Extract the [X, Y] coordinate from the center of the cell holding the provided text.  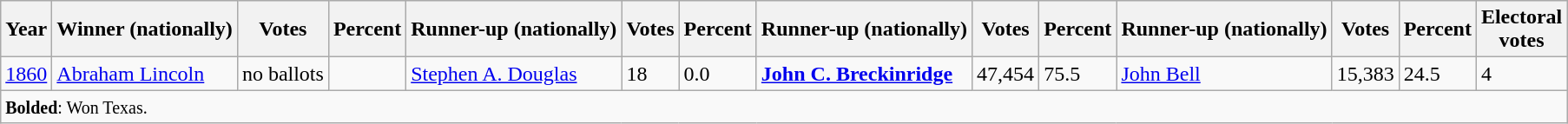
John Bell [1224, 74]
Year [26, 29]
0.0 [717, 74]
18 [650, 74]
24.5 [1438, 74]
1860 [26, 74]
Electoralvotes [1521, 29]
no ballots [283, 74]
Stephen A. Douglas [514, 74]
John C. Breckinridge [864, 74]
Bolded: Won Texas. [784, 107]
75.5 [1078, 74]
4 [1521, 74]
Abraham Lincoln [145, 74]
47,454 [1005, 74]
Winner (nationally) [145, 29]
15,383 [1365, 74]
